Locate the cell with the specified text and output its [X, Y] center coordinate. 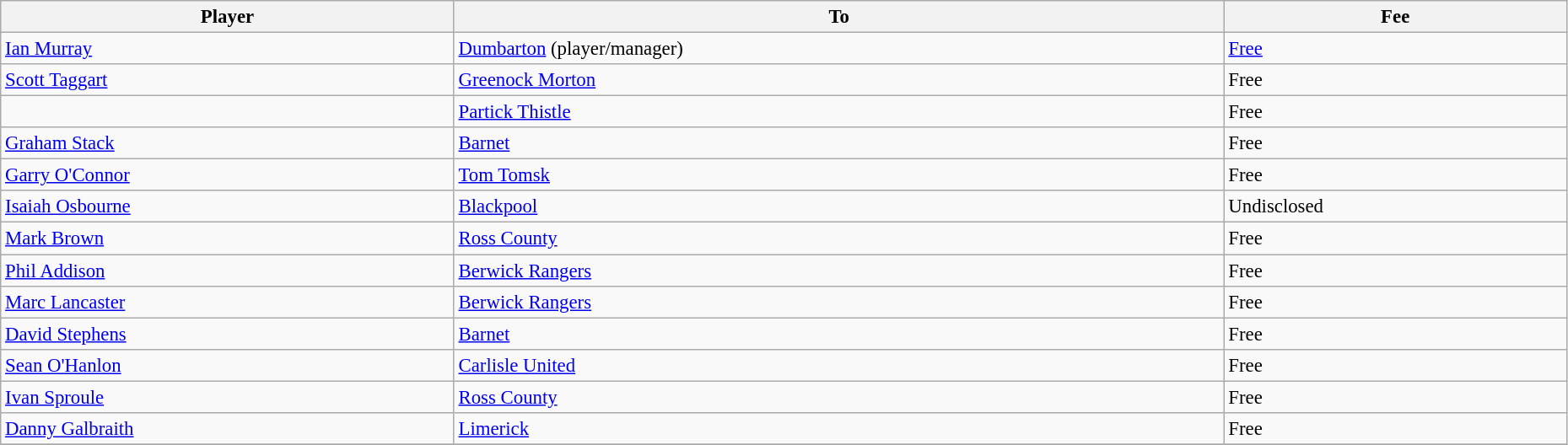
To [838, 17]
Tom Tomsk [838, 175]
Player [228, 17]
Partick Thistle [838, 112]
Dumbarton (player/manager) [838, 49]
Phil Addison [228, 271]
Ian Murray [228, 49]
Isaiah Osbourne [228, 206]
Mark Brown [228, 239]
Graham Stack [228, 143]
David Stephens [228, 334]
Sean O'Hanlon [228, 365]
Scott Taggart [228, 80]
Carlisle United [838, 365]
Undisclosed [1395, 206]
Blackpool [838, 206]
Fee [1395, 17]
Marc Lancaster [228, 302]
Ivan Sproule [228, 397]
Garry O'Connor [228, 175]
Greenock Morton [838, 80]
Limerick [838, 429]
Danny Galbraith [228, 429]
